Return the (X, Y) coordinate for the center point of the cell that contains the specified text.  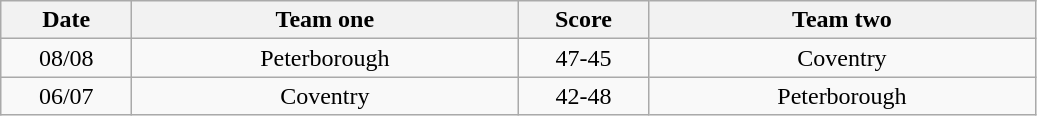
Date (66, 20)
Team one (325, 20)
Team two (842, 20)
Score (584, 20)
08/08 (66, 58)
47-45 (584, 58)
06/07 (66, 96)
42-48 (584, 96)
